Find where the given text appears and provide that cell's center as (X, Y) coordinate. 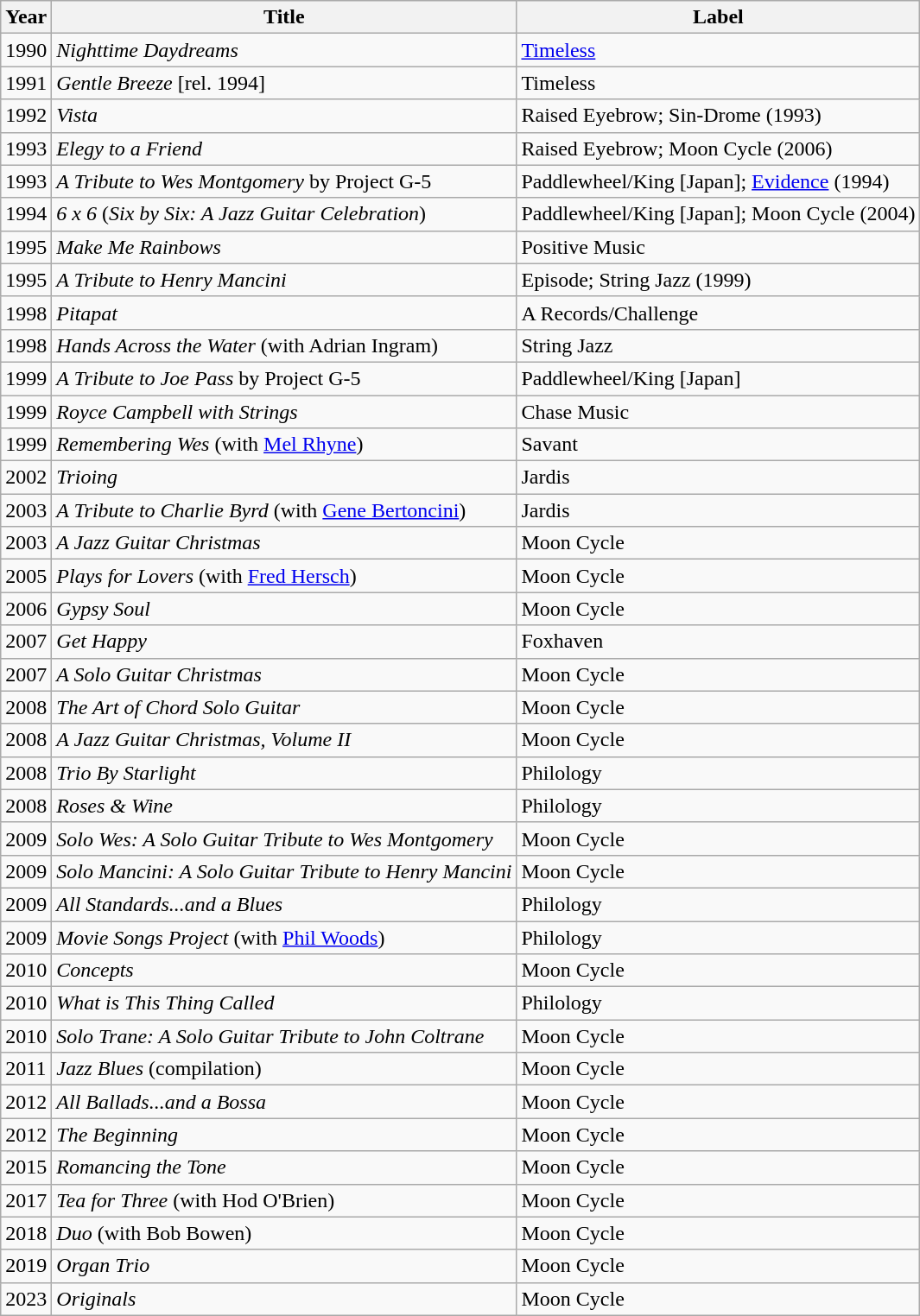
2002 (26, 478)
Episode; String Jazz (1999) (719, 280)
Raised Eyebrow; Moon Cycle (2006) (719, 149)
A Tribute to Charlie Byrd (with Gene Bertoncini) (284, 510)
Paddlewheel/King [Japan]; Evidence (1994) (719, 181)
A Tribute to Henry Mancini (284, 280)
Chase Music (719, 412)
Paddlewheel/King [Japan] (719, 378)
Romancing the Tone (284, 1167)
Year (26, 17)
Trio By Starlight (284, 773)
1990 (26, 50)
2005 (26, 576)
A Solo Guitar Christmas (284, 674)
Vista (284, 116)
Roses & Wine (284, 806)
Label (719, 17)
A Jazz Guitar Christmas (284, 543)
2018 (26, 1233)
Elegy to a Friend (284, 149)
Jazz Blues (compilation) (284, 1069)
A Tribute to Joe Pass by Project G-5 (284, 378)
String Jazz (719, 345)
Trioing (284, 478)
All Standards...and a Blues (284, 904)
1992 (26, 116)
The Beginning (284, 1135)
Hands Across the Water (with Adrian Ingram) (284, 345)
2011 (26, 1069)
Plays for Lovers (with Fred Hersch) (284, 576)
Duo (with Bob Bowen) (284, 1233)
Savant (719, 445)
2015 (26, 1167)
2017 (26, 1200)
1994 (26, 214)
6 x 6 (Six by Six: A Jazz Guitar Celebration) (284, 214)
Solo Wes: A Solo Guitar Tribute to Wes Montgomery (284, 838)
A Tribute to Wes Montgomery by Project G-5 (284, 181)
Movie Songs Project (with Phil Woods) (284, 937)
Nighttime Daydreams (284, 50)
Tea for Three (with Hod O'Brien) (284, 1200)
All Ballads...and a Bossa (284, 1102)
2019 (26, 1266)
A Jazz Guitar Christmas, Volume II (284, 740)
Solo Mancini: A Solo Guitar Tribute to Henry Mancini (284, 871)
Paddlewheel/King [Japan]; Moon Cycle (2004) (719, 214)
A Records/Challenge (719, 313)
Positive Music (719, 247)
Originals (284, 1299)
Title (284, 17)
Concepts (284, 971)
2023 (26, 1299)
Solo Trane: A Solo Guitar Tribute to John Coltrane (284, 1036)
Raised Eyebrow; Sin-Drome (1993) (719, 116)
The Art of Chord Solo Guitar (284, 707)
2006 (26, 609)
What is This Thing Called (284, 1003)
Make Me Rainbows (284, 247)
Foxhaven (719, 642)
Royce Campbell with Strings (284, 412)
Remembering Wes (with Mel Rhyne) (284, 445)
Get Happy (284, 642)
1991 (26, 83)
Gentle Breeze [rel. 1994] (284, 83)
Gypsy Soul (284, 609)
Organ Trio (284, 1266)
Pitapat (284, 313)
